From the cell containing the given text, extract its center point as [X, Y] coordinate. 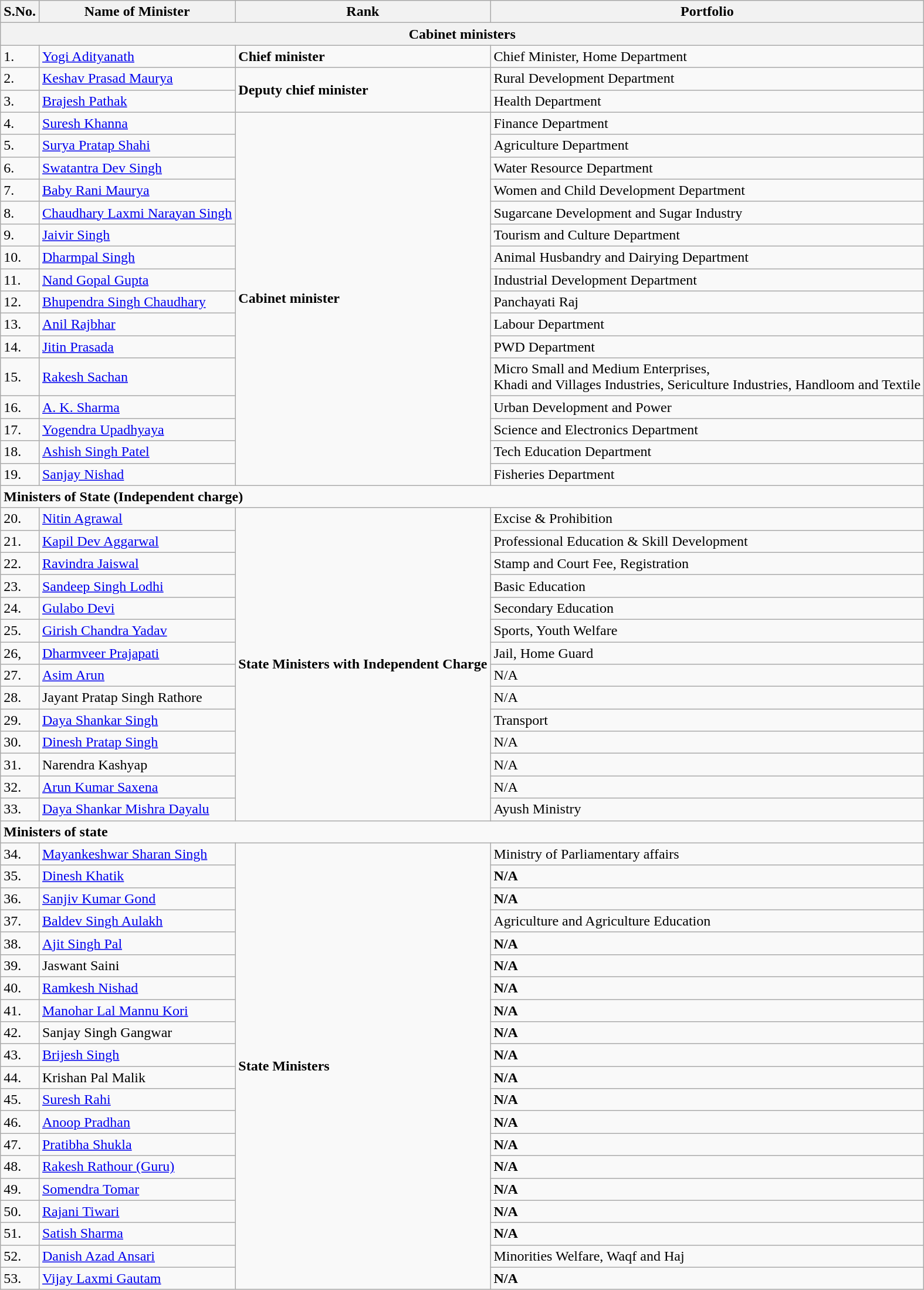
State Ministers with Independent Charge [363, 664]
Dharmveer Prajapati [137, 653]
42. [20, 1033]
Vijay Laxmi Gautam [137, 1278]
Arun Kumar Saxena [137, 787]
8. [20, 212]
6. [20, 168]
Brajesh Pathak [137, 101]
11. [20, 280]
Micro Small and Medium Enterprises,Khadi and Villages Industries, Sericulture Industries, Handloom and Textile [708, 377]
Sugarcane Development and Sugar Industry [708, 212]
22. [20, 563]
44. [20, 1078]
Agriculture Department [708, 146]
Keshav Prasad Maurya [137, 79]
Jitin Prasada [137, 347]
Baldev Singh Aulakh [137, 921]
Ministry of Parliamentary affairs [708, 854]
1. [20, 56]
Rakesh Sachan [137, 377]
40. [20, 988]
9. [20, 235]
Narendra Kashyap [137, 765]
Suresh Khanna [137, 123]
Ministers of State (Independent charge) [462, 497]
Jaivir Singh [137, 235]
Yogendra Upadhyaya [137, 430]
Minorities Welfare, Waqf and Haj [708, 1256]
Jayant Pratap Singh Rathore [137, 698]
Dinesh Khatik [137, 876]
Urban Development and Power [708, 407]
Cabinet ministers [462, 34]
34. [20, 854]
Baby Rani Maurya [137, 190]
53. [20, 1278]
19. [20, 474]
2. [20, 79]
49. [20, 1189]
Suresh Rahi [137, 1100]
28. [20, 698]
Jaswant Saini [137, 965]
Dharmpal Singh [137, 257]
Jail, Home Guard [708, 653]
Asim Arun [137, 676]
51. [20, 1234]
5. [20, 146]
Excise & Prohibition [708, 519]
15. [20, 377]
Fisheries Department [708, 474]
47. [20, 1144]
Bhupendra Singh Chaudhary [137, 302]
Ministers of state [462, 832]
Animal Husbandry and Dairying Department [708, 257]
Rank [363, 12]
Tourism and Culture Department [708, 235]
Pratibha Shukla [137, 1144]
Swatantra Dev Singh [137, 168]
Sports, Youth Welfare [708, 630]
Rakesh Rathour (Guru) [137, 1167]
13. [20, 325]
7. [20, 190]
Name of Minister [137, 12]
Gulabo Devi [137, 608]
S.No. [20, 12]
37. [20, 921]
Brijesh Singh [137, 1055]
48. [20, 1167]
12. [20, 302]
Danish Azad Ansari [137, 1256]
Finance Department [708, 123]
Somendra Tomar [137, 1189]
Water Resource Department [708, 168]
Basic Education [708, 586]
52. [20, 1256]
Anoop Pradhan [137, 1122]
Ravindra Jaiswal [137, 563]
Industrial Development Department [708, 280]
33. [20, 809]
35. [20, 876]
Ajit Singh Pal [137, 943]
Sanjay Singh Gangwar [137, 1033]
43. [20, 1055]
26, [20, 653]
Stamp and Court Fee, Registration [708, 563]
Nitin Agrawal [137, 519]
16. [20, 407]
38. [20, 943]
24. [20, 608]
25. [20, 630]
Dinesh Pratap Singh [137, 742]
Kapil Dev Aggarwal [137, 541]
31. [20, 765]
Deputy chief minister [363, 90]
Cabinet minister [363, 299]
State Ministers [363, 1066]
45. [20, 1100]
Agriculture and Agriculture Education [708, 921]
29. [20, 720]
32. [20, 787]
Chief minister [363, 56]
Rural Development Department [708, 79]
Portfolio [708, 12]
Mayankeshwar Sharan Singh [137, 854]
23. [20, 586]
Tech Education Department [708, 452]
A. K. Sharma [137, 407]
Daya Shankar Mishra Dayalu [137, 809]
3. [20, 101]
18. [20, 452]
46. [20, 1122]
Chief Minister, Home Department [708, 56]
Science and Electronics Department [708, 430]
4. [20, 123]
21. [20, 541]
Girish Chandra Yadav [137, 630]
Satish Sharma [137, 1234]
Ashish Singh Patel [137, 452]
Surya Pratap Shahi [137, 146]
Health Department [708, 101]
PWD Department [708, 347]
Sandeep Singh Lodhi [137, 586]
Ayush Ministry [708, 809]
Sanjay Nishad [137, 474]
Daya Shankar Singh [137, 720]
Anil Rajbhar [137, 325]
Labour Department [708, 325]
Transport [708, 720]
27. [20, 676]
36. [20, 899]
Rajani Tiwari [137, 1211]
17. [20, 430]
Secondary Education [708, 608]
Manohar Lal Mannu Kori [137, 1010]
Yogi Adityanath [137, 56]
Chaudhary Laxmi Narayan Singh [137, 212]
41. [20, 1010]
Professional Education & Skill Development [708, 541]
20. [20, 519]
50. [20, 1211]
Ramkesh Nishad [137, 988]
39. [20, 965]
14. [20, 347]
30. [20, 742]
Krishan Pal Malik [137, 1078]
Sanjiv Kumar Gond [137, 899]
Panchayati Raj [708, 302]
10. [20, 257]
Nand Gopal Gupta [137, 280]
Women and Child Development Department [708, 190]
